Find where the given text appears and provide that cell's center as [X, Y] coordinate. 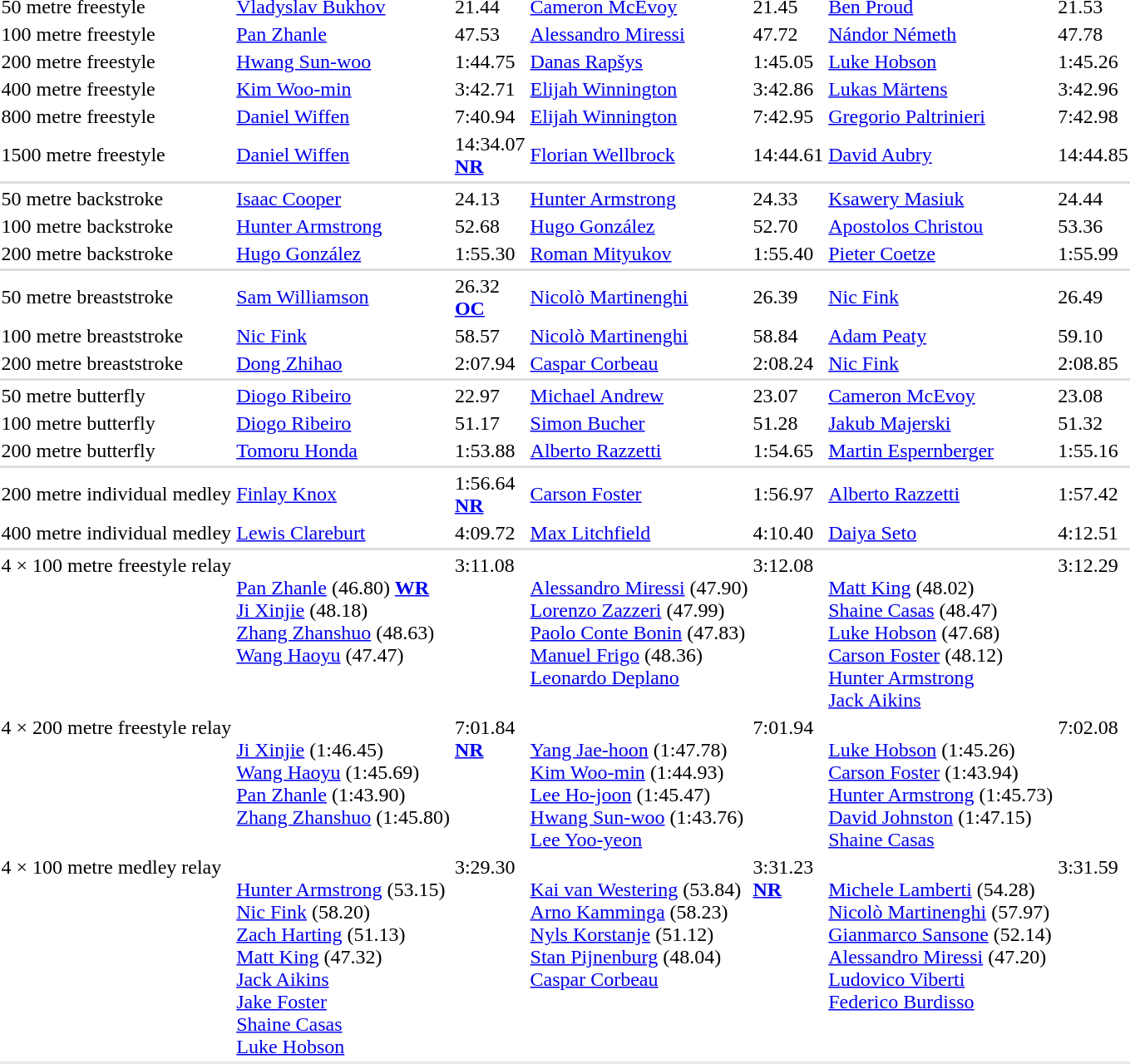
200 metre individual medley [116, 494]
23.07 [788, 396]
2:08.85 [1093, 363]
26.39 [788, 298]
3:11.08 [490, 633]
Sam Williamson [343, 298]
Apostolos Christou [941, 226]
4:12.51 [1093, 533]
52.70 [788, 226]
1:57.42 [1093, 494]
Yang Jae-hoon (1:47.78)Kim Woo-min (1:44.93)Lee Ho-joon (1:45.47)Hwang Sun-woo (1:43.76)Lee Yoo-yeon [639, 783]
Pan Zhanle [343, 34]
1:54.65 [788, 451]
Hwang Sun-woo [343, 62]
David Aubry [941, 155]
7:42.98 [1093, 116]
47.53 [490, 34]
200 metre butterfly [116, 451]
Finlay Knox [343, 494]
200 metre backstroke [116, 254]
1:55.16 [1093, 451]
3:42.86 [788, 89]
Michael Andrew [639, 396]
51.17 [490, 423]
Matt King (48.02)Shaine Casas (48.47)Luke Hobson (47.68)Carson Foster (48.12)Hunter ArmstrongJack Aikins [941, 633]
3:31.59 [1093, 957]
50 metre butterfly [116, 396]
24.33 [788, 199]
3:12.08 [788, 633]
23.08 [1093, 396]
58.84 [788, 336]
1:45.26 [1093, 62]
14:44.61 [788, 155]
800 metre freestyle [116, 116]
Simon Bucher [639, 423]
47.78 [1093, 34]
1:56.64NR [490, 494]
100 metre backstroke [116, 226]
3:31.23NR [788, 957]
Alessandro Miressi (47.90)Lorenzo Zazzeri (47.99)Paolo Conte Bonin (47.83)Manuel Frigo (48.36)Leonardo Deplano [639, 633]
Martin Espernberger [941, 451]
24.44 [1093, 199]
1:55.30 [490, 254]
51.32 [1093, 423]
14:44.85 [1093, 155]
3:42.96 [1093, 89]
Caspar Corbeau [639, 363]
Daiya Seto [941, 533]
Carson Foster [639, 494]
1:56.97 [788, 494]
2:08.24 [788, 363]
4:10.40 [788, 533]
Danas Rapšys [639, 62]
100 metre breaststroke [116, 336]
400 metre freestyle [116, 89]
Ksawery Masiuk [941, 199]
3:12.29 [1093, 633]
7:01.84NR [490, 783]
Luke Hobson (1:45.26)Carson Foster (1:43.94)Hunter Armstrong (1:45.73)David Johnston (1:47.15)Shaine Casas [941, 783]
200 metre freestyle [116, 62]
1:44.75 [490, 62]
Isaac Cooper [343, 199]
Pieter Coetze [941, 254]
7:02.08 [1093, 783]
50 metre breaststroke [116, 298]
14:34.07NR [490, 155]
Adam Peaty [941, 336]
26.32OC [490, 298]
4 × 100 metre medley relay [116, 957]
24.13 [490, 199]
Jakub Majerski [941, 423]
3:29.30 [490, 957]
52.68 [490, 226]
Lewis Clareburt [343, 533]
Lukas Märtens [941, 89]
51.28 [788, 423]
2:07.94 [490, 363]
Tomoru Honda [343, 451]
Michele Lamberti (54.28)Nicolò Martinenghi (57.97)Gianmarco Sansone (52.14)Alessandro Miressi (47.20)Ludovico VibertiFederico Burdisso [941, 957]
100 metre butterfly [116, 423]
1:55.99 [1093, 254]
53.36 [1093, 226]
26.49 [1093, 298]
Cameron McEvoy [941, 396]
1:55.40 [788, 254]
59.10 [1093, 336]
Alessandro Miressi [639, 34]
4 × 100 metre freestyle relay [116, 633]
400 metre individual medley [116, 533]
4 × 200 metre freestyle relay [116, 783]
58.57 [490, 336]
200 metre breaststroke [116, 363]
7:01.94 [788, 783]
4:09.72 [490, 533]
7:42.95 [788, 116]
1500 metre freestyle [116, 155]
3:42.71 [490, 89]
Ji Xinjie (1:46.45)Wang Haoyu (1:45.69)Pan Zhanle (1:43.90)Zhang Zhanshuo (1:45.80) [343, 783]
Roman Mityukov [639, 254]
Nándor Németh [941, 34]
47.72 [788, 34]
Kai van Westering (53.84)Arno Kamminga (58.23)Nyls Korstanje (51.12)Stan Pijnenburg (48.04)Caspar Corbeau [639, 957]
Gregorio Paltrinieri [941, 116]
Luke Hobson [941, 62]
1:53.88 [490, 451]
22.97 [490, 396]
Florian Wellbrock [639, 155]
1:45.05 [788, 62]
50 metre backstroke [116, 199]
Hunter Armstrong (53.15)Nic Fink (58.20)Zach Harting (51.13)Matt King (47.32)Jack AikinsJake FosterShaine CasasLuke Hobson [343, 957]
100 metre freestyle [116, 34]
Pan Zhanle (46.80) WRJi Xinjie (48.18)Zhang Zhanshuo (48.63)Wang Haoyu (47.47) [343, 633]
7:40.94 [490, 116]
Dong Zhihao [343, 363]
Max Litchfield [639, 533]
Kim Woo-min [343, 89]
